Scan for the cell matching the given text and deliver its (x, y) coordinate at center. 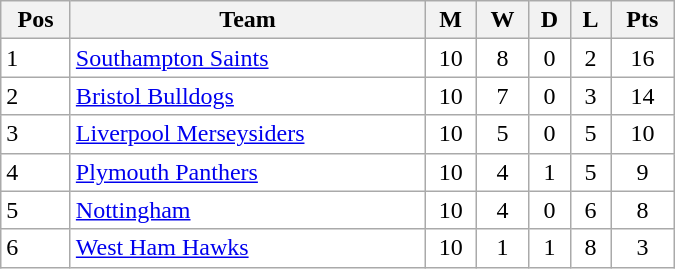
9 (642, 172)
16 (642, 58)
Southampton Saints (247, 58)
Pts (642, 20)
M (451, 20)
W (503, 20)
Liverpool Merseysiders (247, 134)
Pos (36, 20)
Team (247, 20)
7 (503, 96)
14 (642, 96)
West Ham Hawks (247, 248)
D (549, 20)
Plymouth Panthers (247, 172)
Nottingham (247, 210)
Bristol Bulldogs (247, 96)
L (590, 20)
